For the text-containing cell, return its midpoint in [X, Y] coordinate format. 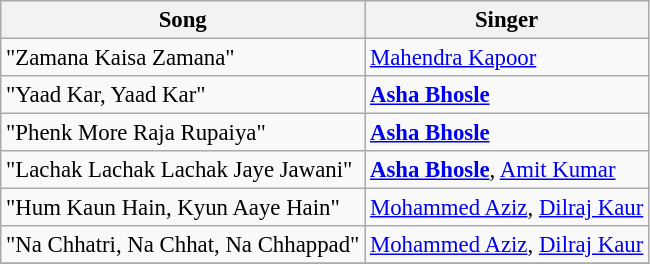
"Na Chhatri, Na Chhat, Na Chhappad" [183, 245]
"Lachak Lachak Lachak Jaye Jawani" [183, 170]
Singer [507, 20]
Song [183, 20]
"Phenk More Raja Rupaiya" [183, 133]
"Hum Kaun Hain, Kyun Aaye Hain" [183, 208]
"Yaad Kar, Yaad Kar" [183, 95]
"Zamana Kaisa Zamana" [183, 58]
Asha Bhosle, Amit Kumar [507, 170]
Mahendra Kapoor [507, 58]
